Provide the [X, Y] coordinate of the cell's center where the given text is located.  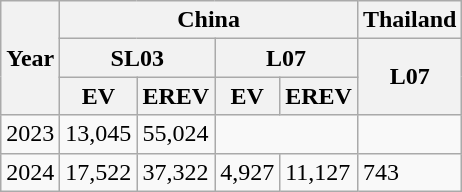
China [209, 20]
Year [30, 58]
11,127 [319, 172]
13,045 [98, 134]
2024 [30, 172]
SL03 [138, 58]
743 [409, 172]
17,522 [98, 172]
Thailand [409, 20]
2023 [30, 134]
37,322 [176, 172]
4,927 [248, 172]
55,024 [176, 134]
